Determine the (x, y) coordinate at the center of the cell enclosing the given text.  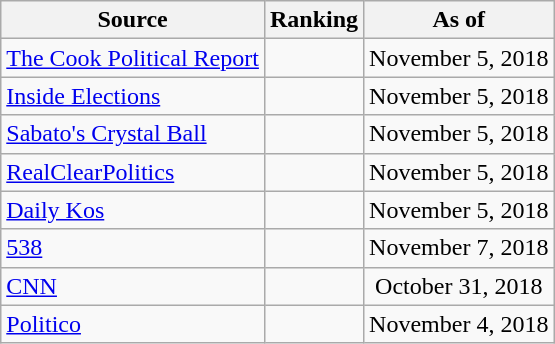
Daily Kos (133, 210)
November 4, 2018 (459, 324)
CNN (133, 286)
As of (459, 20)
Sabato's Crystal Ball (133, 134)
Inside Elections (133, 96)
November 7, 2018 (459, 248)
October 31, 2018 (459, 286)
Ranking (314, 20)
The Cook Political Report (133, 58)
538 (133, 248)
Source (133, 20)
RealClearPolitics (133, 172)
Politico (133, 324)
